Output the [X, Y] coordinate of the center of the cell containing the given text.  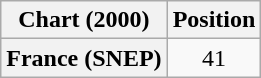
Chart (2000) [84, 20]
France (SNEP) [84, 58]
Position [214, 20]
41 [214, 58]
